From the cell containing the given text, extract its center point as (x, y) coordinate. 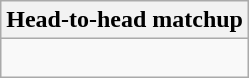
Head-to-head matchup (125, 20)
